Determine the (X, Y) coordinate at the center of the cell enclosing the given text.  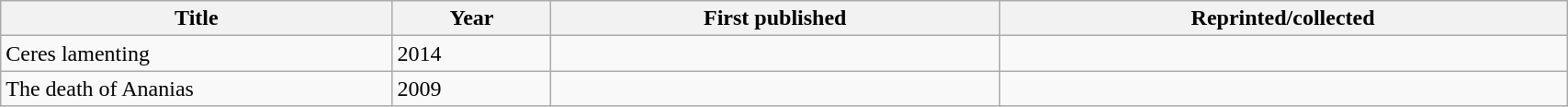
2014 (472, 53)
Year (472, 18)
2009 (472, 89)
Ceres lamenting (197, 53)
Title (197, 18)
The death of Ananias (197, 89)
Reprinted/collected (1283, 18)
First published (775, 18)
